Provide the [x, y] coordinate of the cell's center where the given text is located.  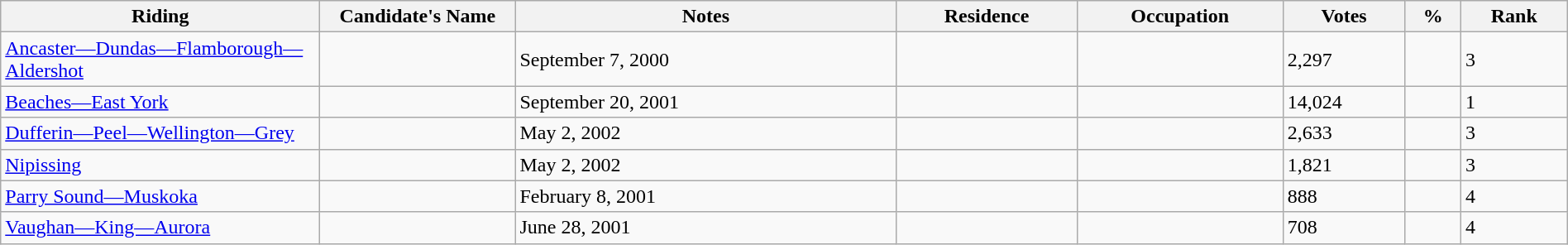
888 [1344, 196]
Notes [706, 17]
14,024 [1344, 102]
2,297 [1344, 60]
Parry Sound—Muskoka [160, 196]
Votes [1344, 17]
September 20, 2001 [706, 102]
2,633 [1344, 133]
Vaughan—King—Aurora [160, 228]
Occupation [1179, 17]
Riding [160, 17]
Ancaster—Dundas—Flamborough—Aldershot [160, 60]
February 8, 2001 [706, 196]
% [1432, 17]
1,821 [1344, 165]
Beaches—East York [160, 102]
Candidate's Name [418, 17]
Residence [987, 17]
June 28, 2001 [706, 228]
1 [1513, 102]
708 [1344, 228]
September 7, 2000 [706, 60]
Nipissing [160, 165]
Rank [1513, 17]
Dufferin—Peel—Wellington—Grey [160, 133]
